Pinpoint the cell where the given text exists, returning its [X, Y] midpoint coordinate. 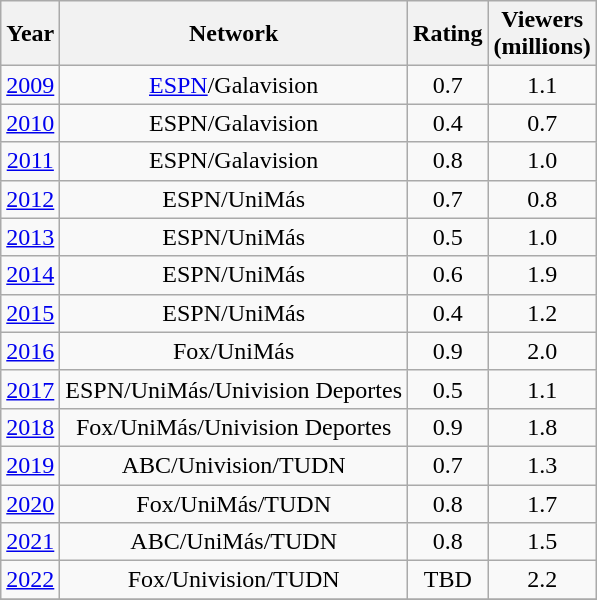
1.9 [542, 275]
2022 [30, 580]
Viewers (millions) [542, 34]
2017 [30, 389]
1.7 [542, 503]
2019 [30, 465]
Fox/Univision/TUDN [234, 580]
ABC/Univision/TUDN [234, 465]
2.2 [542, 580]
2014 [30, 275]
TBD [448, 580]
2020 [30, 503]
2021 [30, 542]
ESPN/UniMás/Univision Deportes [234, 389]
2010 [30, 123]
2013 [30, 237]
2.0 [542, 351]
Fox/UniMás/TUDN [234, 503]
2011 [30, 161]
Fox/UniMás/Univision Deportes [234, 427]
ABC/UniMás/TUDN [234, 542]
Fox/UniMás [234, 351]
1.5 [542, 542]
2009 [30, 85]
0.6 [448, 275]
2012 [30, 199]
Year [30, 34]
1.2 [542, 313]
1.3 [542, 465]
2016 [30, 351]
2018 [30, 427]
1.8 [542, 427]
Network [234, 34]
Rating [448, 34]
2015 [30, 313]
